Return the (X, Y) coordinate for the center point of the cell that contains the specified text.  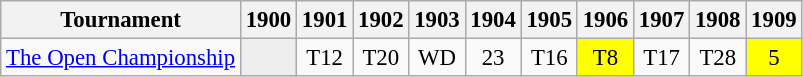
1903 (437, 20)
1904 (493, 20)
The Open Championship (121, 58)
5 (774, 58)
1907 (661, 20)
T17 (661, 58)
1905 (549, 20)
T28 (718, 58)
T12 (325, 58)
1908 (718, 20)
WD (437, 58)
1909 (774, 20)
T20 (381, 58)
1906 (605, 20)
T8 (605, 58)
1902 (381, 20)
Tournament (121, 20)
T16 (549, 58)
23 (493, 58)
1901 (325, 20)
1900 (268, 20)
